For the text-containing cell, return its midpoint in [X, Y] coordinate format. 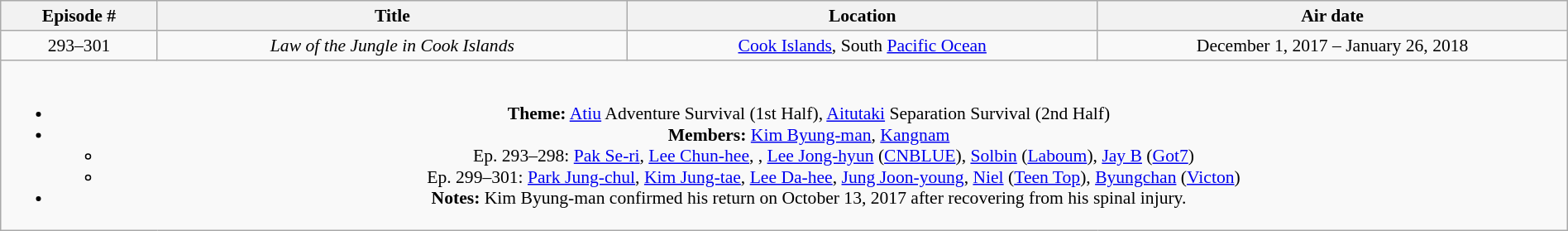
Title [392, 16]
293–301 [79, 46]
Location [863, 16]
Law of the Jungle in Cook Islands [392, 46]
Episode # [79, 16]
Cook Islands, South Pacific Ocean [863, 46]
December 1, 2017 – January 26, 2018 [1332, 46]
Air date [1332, 16]
